For the text-containing cell, return its midpoint in [X, Y] coordinate format. 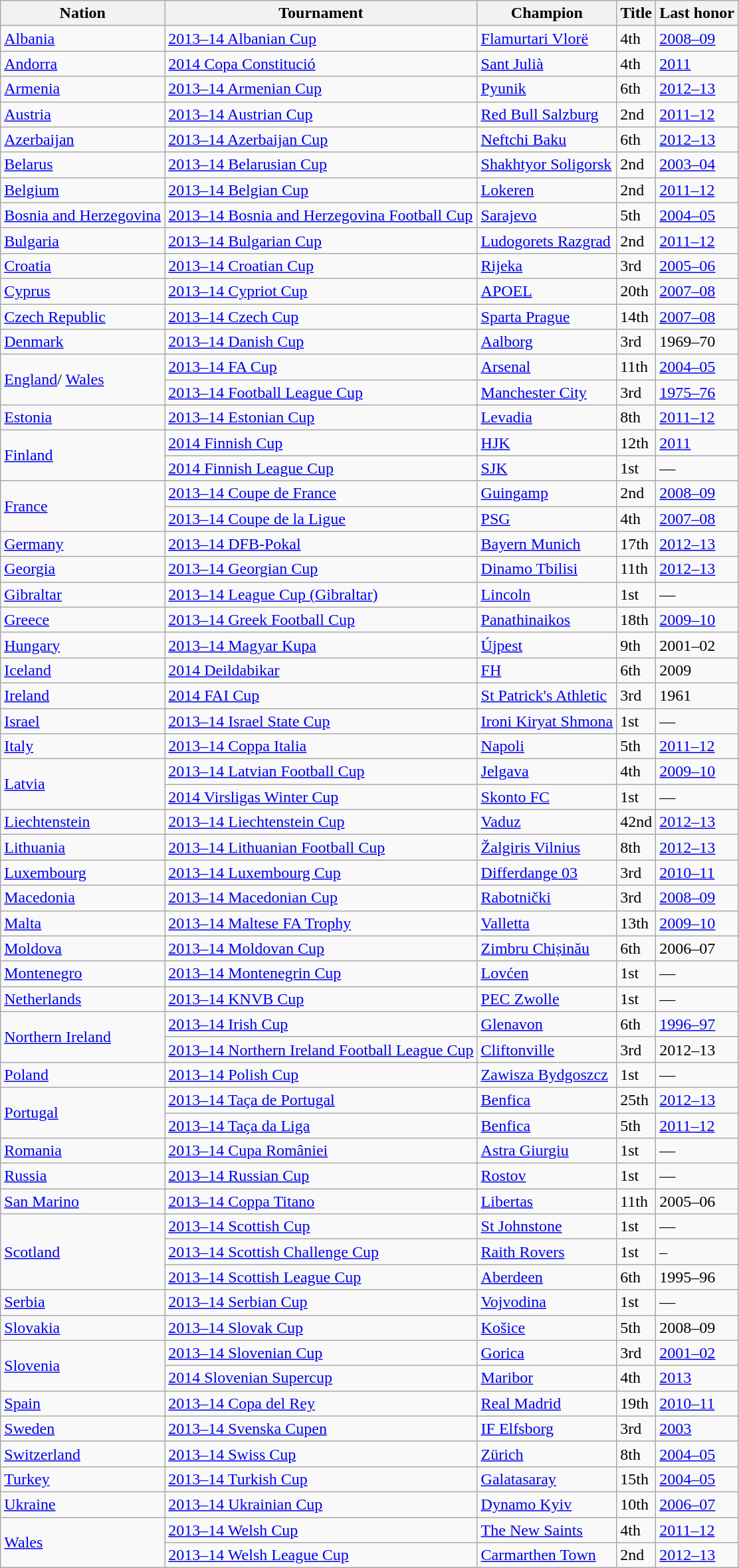
2013–14 Taça de Portugal [321, 1100]
Manchester City [547, 392]
2013–14 Scottish Cup [321, 1227]
1995–96 [697, 1277]
2013–14 Ukrainian Cup [321, 1504]
Italy [82, 746]
Aalborg [547, 342]
Shakhtyor Soligorsk [547, 165]
2013–14 Liechtenstein Cup [321, 822]
17th [637, 544]
Macedonia [82, 898]
Portugal [82, 1112]
Carmarthen Town [547, 1555]
France [82, 506]
Belarus [82, 165]
2013–14 Greek Football Cup [321, 620]
2013–14 Albanian Cup [321, 39]
Lithuania [82, 847]
Bulgaria [82, 240]
2014 Finnish League Cup [321, 468]
2013–14 Lithuanian Football Cup [321, 847]
2013–14 Polish Cup [321, 1075]
2013–14 Moldovan Cup [321, 948]
1969–70 [697, 342]
2013–14 Coppa Titano [321, 1201]
Ireland [82, 695]
Ukraine [82, 1504]
Raith Rovers [547, 1252]
2013–14 Croatian Cup [321, 266]
Real Madrid [547, 1403]
Glenavon [547, 1024]
Moldova [82, 948]
Guingamp [547, 493]
Arsenal [547, 367]
20th [637, 291]
Sant Julià [547, 64]
Zürich [547, 1454]
2013–14 Georgian Cup [321, 569]
Gorica [547, 1353]
Israel [82, 721]
Valletta [547, 923]
Romania [82, 1151]
Switzerland [82, 1454]
Rabotnički [547, 898]
1961 [697, 695]
2013–14 Magyar Kupa [321, 645]
Austria [82, 114]
Panathinaikos [547, 620]
Galatasaray [547, 1479]
Last honor [697, 13]
2013–14 League Cup (Gibraltar) [321, 594]
2013–14 Slovak Cup [321, 1328]
Jelgava [547, 772]
Újpest [547, 645]
Nation [82, 13]
Levadia [547, 418]
Žalgiris Vilnius [547, 847]
1996–97 [697, 1024]
Astra Giurgiu [547, 1151]
13th [637, 923]
2013–14 Armenian Cup [321, 89]
Russia [82, 1176]
APOEL [547, 291]
Cyprus [82, 291]
2013–14 Irish Cup [321, 1024]
2013–14 Northern Ireland Football League Cup [321, 1049]
Vaduz [547, 822]
FH [547, 670]
2003 [697, 1429]
15th [637, 1479]
The New Saints [547, 1529]
Napoli [547, 746]
Greece [82, 620]
2013–14 Danish Cup [321, 342]
2013–14 Scottish League Cup [321, 1277]
Albania [82, 39]
Flamurtari Vlorë [547, 39]
Title [637, 13]
Sarajevo [547, 215]
Luxembourg [82, 873]
Pyunik [547, 89]
St Johnstone [547, 1227]
2013–14 Turkish Cup [321, 1479]
2013–14 Israel State Cup [321, 721]
Wales [82, 1542]
England/ Wales [82, 380]
2013–14 Montenegrin Cup [321, 974]
HJK [547, 443]
Lokeren [547, 190]
2013–14 Svenska Cupen [321, 1429]
Rijeka [547, 266]
2013–14 Maltese FA Trophy [321, 923]
Belgium [82, 190]
Sweden [82, 1429]
Denmark [82, 342]
2013–14 Serbian Cup [321, 1302]
Scotland [82, 1252]
Košice [547, 1328]
2013–14 Austrian Cup [321, 114]
Netherlands [82, 999]
Zimbru Chișinău [547, 948]
2013–14 Belgian Cup [321, 190]
2013–14 Cypriot Cup [321, 291]
2013–14 Welsh Cup [321, 1529]
2013–14 Slovenian Cup [321, 1353]
Liechtenstein [82, 822]
Northern Ireland [82, 1037]
2013–14 Luxembourg Cup [321, 873]
2013–14 Copa del Rey [321, 1403]
Lovćen [547, 974]
2013–14 Welsh League Cup [321, 1555]
Finland [82, 456]
Tournament [321, 13]
2013–14 Cupa României [321, 1151]
Champion [547, 13]
Czech Republic [82, 317]
Bosnia and Herzegovina [82, 215]
Armenia [82, 89]
Red Bull Salzburg [547, 114]
Croatia [82, 266]
2014 FAI Cup [321, 695]
SJK [547, 468]
2013–14 Bosnia and Herzegovina Football Cup [321, 215]
Iceland [82, 670]
Rostov [547, 1176]
Turkey [82, 1479]
2013–14 FA Cup [321, 367]
Germany [82, 544]
Cliftonville [547, 1049]
2013–14 Football League Cup [321, 392]
San Marino [82, 1201]
25th [637, 1100]
2013–14 Taça da Liga [321, 1126]
Georgia [82, 569]
Poland [82, 1075]
Zawisza Bydgoszcz [547, 1075]
14th [637, 317]
Dinamo Tbilisi [547, 569]
Spain [82, 1403]
PSG [547, 519]
2003–04 [697, 165]
Ludogorets Razgrad [547, 240]
Bayern Munich [547, 544]
19th [637, 1403]
PEC Zwolle [547, 999]
2013–14 KNVB Cup [321, 999]
IF Elfsborg [547, 1429]
2013–14 Coupe de France [321, 493]
Estonia [82, 418]
2014 Deildabikar [321, 670]
Aberdeen [547, 1277]
Slovakia [82, 1328]
Andorra [82, 64]
2013–14 Russian Cup [321, 1176]
2013–14 Latvian Football Cup [321, 772]
Latvia [82, 784]
1975–76 [697, 392]
Montenegro [82, 974]
Ironi Kiryat Shmona [547, 721]
Malta [82, 923]
42nd [637, 822]
Gibraltar [82, 594]
2013–14 Coupe de la Ligue [321, 519]
Serbia [82, 1302]
2013–14 Bulgarian Cup [321, 240]
2014 Virsligas Winter Cup [321, 797]
2013–14 Azerbaijan Cup [321, 139]
2013–14 Coppa Italia [321, 746]
Lincoln [547, 594]
12th [637, 443]
Vojvodina [547, 1302]
Sparta Prague [547, 317]
Azerbaijan [82, 139]
St Patrick's Athletic [547, 695]
2013–14 Scottish Challenge Cup [321, 1252]
Hungary [82, 645]
Differdange 03 [547, 873]
18th [637, 620]
2013 [697, 1378]
2014 Finnish Cup [321, 443]
2013–14 Belarusian Cup [321, 165]
2013–14 Estonian Cup [321, 418]
Maribor [547, 1378]
Libertas [547, 1201]
2013–14 DFB-Pokal [321, 544]
Slovenia [82, 1365]
Skonto FC [547, 797]
9th [637, 645]
2013–14 Swiss Cup [321, 1454]
10th [637, 1504]
2013–14 Czech Cup [321, 317]
Dynamo Kyiv [547, 1504]
Neftchi Baku [547, 139]
2014 Slovenian Supercup [321, 1378]
2013–14 Macedonian Cup [321, 898]
– [697, 1252]
2014 Copa Constitució [321, 64]
2009 [697, 670]
